For the text-containing cell, return its midpoint in (x, y) coordinate format. 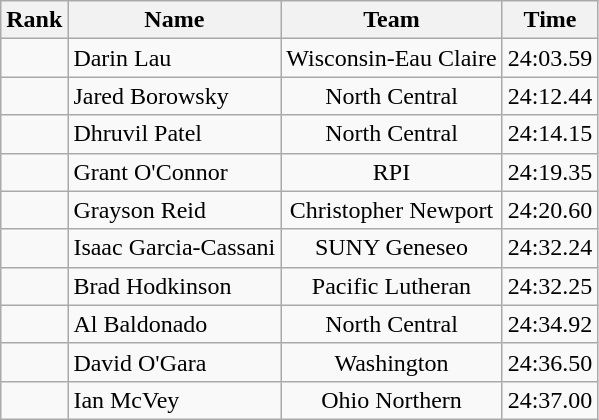
Dhruvil Patel (174, 134)
Pacific Lutheran (392, 286)
Name (174, 20)
Ohio Northern (392, 400)
24:03.59 (550, 58)
24:36.50 (550, 362)
24:32.24 (550, 248)
Brad Hodkinson (174, 286)
24:19.35 (550, 172)
Grant O'Connor (174, 172)
Al Baldonado (174, 324)
24:12.44 (550, 96)
Jared Borowsky (174, 96)
24:20.60 (550, 210)
Time (550, 20)
Isaac Garcia-Cassani (174, 248)
Ian McVey (174, 400)
Christopher Newport (392, 210)
Darin Lau (174, 58)
Grayson Reid (174, 210)
24:37.00 (550, 400)
Washington (392, 362)
Rank (34, 20)
SUNY Geneseo (392, 248)
Team (392, 20)
24:32.25 (550, 286)
David O'Gara (174, 362)
24:34.92 (550, 324)
24:14.15 (550, 134)
RPI (392, 172)
Wisconsin-Eau Claire (392, 58)
